Capture the cell that displays the provided text and extract its [X, Y] central coordinate. 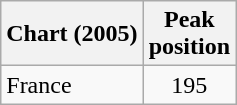
Chart (2005) [72, 34]
195 [189, 85]
France [72, 85]
Peakposition [189, 34]
